Scan for the cell matching the given text and deliver its (X, Y) coordinate at center. 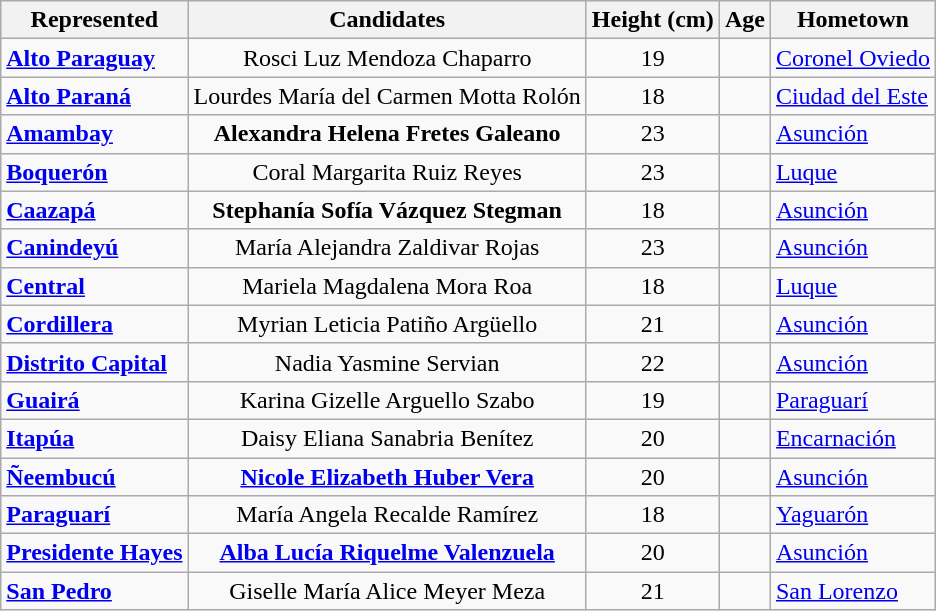
Ñeembucú (94, 477)
Caazapá (94, 210)
Ciudad del Este (852, 96)
San Lorenzo (852, 591)
Mariela Magdalena Mora Roa (387, 286)
Stephanía Sofía Vázquez Stegman (387, 210)
Itapúa (94, 438)
Canindeyú (94, 248)
Daisy Eliana Sanabria Benítez (387, 438)
San Pedro (94, 591)
Nadia Yasmine Servian (387, 362)
Coronel Oviedo (852, 58)
Rosci Luz Mendoza Chaparro (387, 58)
María Angela Recalde Ramírez (387, 515)
Boquerón (94, 172)
Nicole Elizabeth Huber Vera (387, 477)
Amambay (94, 134)
Alexandra Helena Fretes Galeano (387, 134)
Cordillera (94, 324)
Encarnación (852, 438)
Height (cm) (652, 20)
Karina Gizelle Arguello Szabo (387, 400)
Central (94, 286)
Lourdes María del Carmen Motta Rolón (387, 96)
Giselle María Alice Meyer Meza (387, 591)
María Alejandra Zaldivar Rojas (387, 248)
Yaguarón (852, 515)
Candidates (387, 20)
Guairá (94, 400)
Presidente Hayes (94, 553)
Myrian Leticia Patiño Argüello (387, 324)
22 (652, 362)
Distrito Capital (94, 362)
Coral Margarita Ruiz Reyes (387, 172)
Alto Paraguay (94, 58)
Hometown (852, 20)
Age (744, 20)
Alba Lucía Riquelme Valenzuela (387, 553)
Represented (94, 20)
Alto Paraná (94, 96)
